Output the [x, y] coordinate of the center of the cell containing the given text.  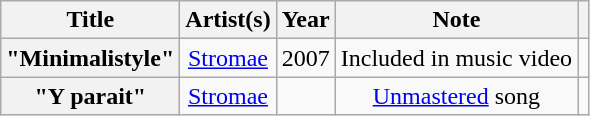
"Y parait" [90, 96]
"Minimalistyle" [90, 58]
Note [456, 20]
2007 [306, 58]
Unmastered song [456, 96]
Title [90, 20]
Year [306, 20]
Included in music video [456, 58]
Artist(s) [228, 20]
